Detect which cell encompasses the target text, then output its [X, Y] center coordinate. 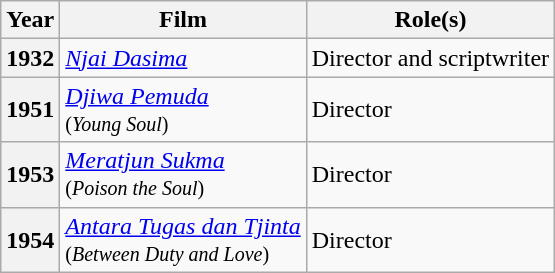
Year [30, 20]
Director and scriptwriter [430, 58]
Role(s) [430, 20]
1951 [30, 110]
1932 [30, 58]
Meratjun Sukma (Poison the Soul) [183, 174]
Njai Dasima [183, 58]
1954 [30, 240]
Djiwa Pemuda (Young Soul) [183, 110]
Film [183, 20]
1953 [30, 174]
Antara Tugas dan Tjinta (Between Duty and Love) [183, 240]
